Capture the cell that displays the provided text and extract its [X, Y] central coordinate. 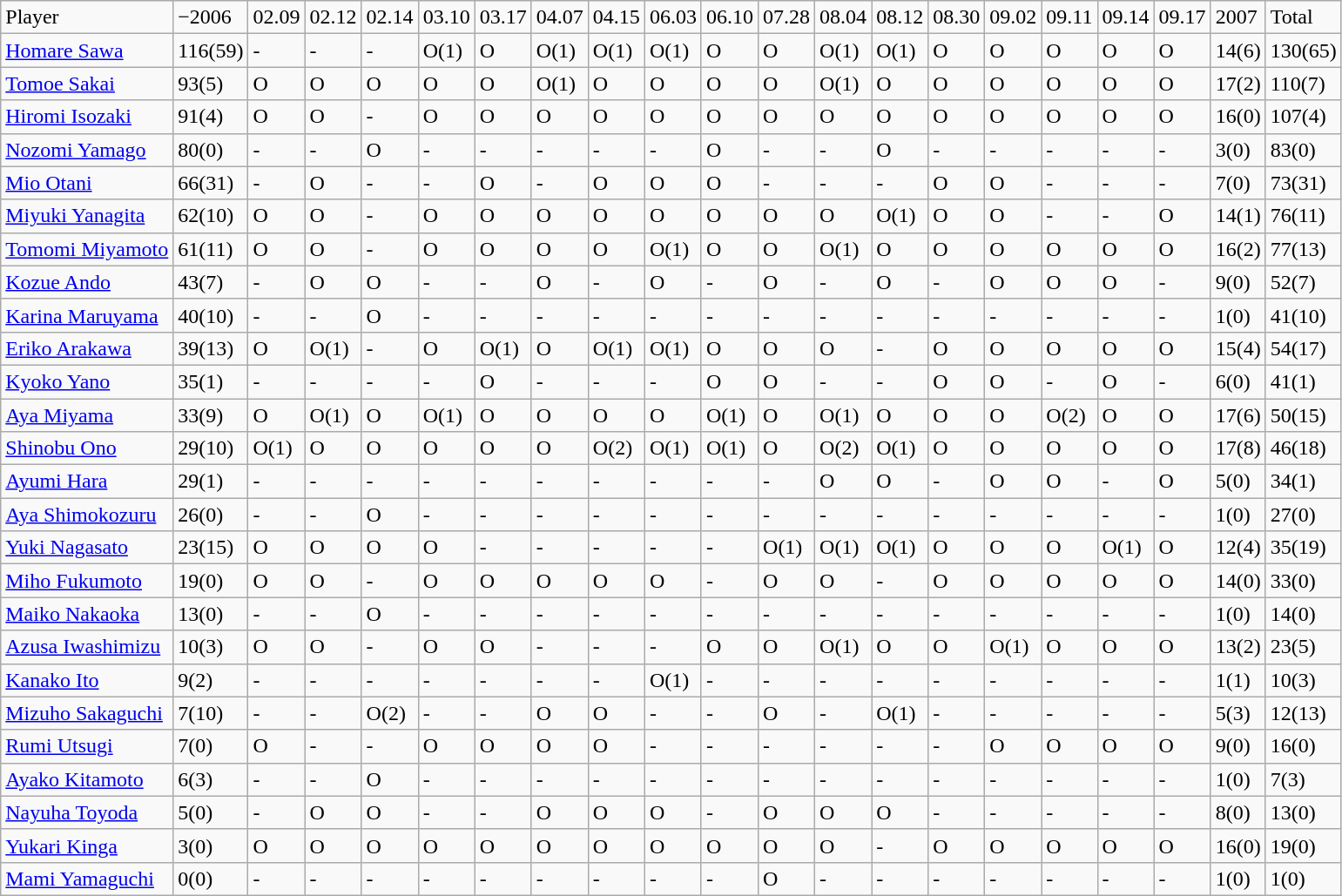
Miyuki Yanagita [87, 216]
35(1) [211, 381]
Nozomi Yamago [87, 150]
33(9) [211, 415]
Karina Maruyama [87, 315]
54(17) [1303, 348]
Yukari Kinga [87, 845]
6(0) [1238, 381]
41(1) [1303, 381]
50(15) [1303, 415]
0(0) [211, 879]
Miho Fukumoto [87, 581]
8(0) [1238, 812]
Nayuha Toyoda [87, 812]
41(10) [1303, 315]
5(3) [1238, 713]
02.12 [333, 17]
Aya Shimokozuru [87, 515]
06.03 [672, 17]
02.09 [277, 17]
Azusa Iwashimizu [87, 647]
09.02 [1014, 17]
03.10 [446, 17]
Eriko Arakawa [87, 348]
09.11 [1069, 17]
13(2) [1238, 647]
Ayako Kitamoto [87, 779]
110(7) [1303, 84]
16(2) [1238, 249]
17(8) [1238, 448]
61(11) [211, 249]
116(59) [211, 51]
107(4) [1303, 117]
Mami Yamaguchi [87, 879]
Hiromi Isozaki [87, 117]
39(13) [211, 348]
93(5) [211, 84]
23(15) [211, 548]
83(0) [1303, 150]
Mizuho Sakaguchi [87, 713]
62(10) [211, 216]
40(10) [211, 315]
Tomoe Sakai [87, 84]
26(0) [211, 515]
Yuki Nagasato [87, 548]
80(0) [211, 150]
27(0) [1303, 515]
03.17 [503, 17]
17(2) [1238, 84]
77(13) [1303, 249]
−2006 [211, 17]
02.14 [390, 17]
09.14 [1125, 17]
08.12 [900, 17]
91(4) [211, 117]
7(10) [211, 713]
35(19) [1303, 548]
15(4) [1238, 348]
09.17 [1183, 17]
Maiko Nakaoka [87, 614]
29(10) [211, 448]
73(31) [1303, 183]
76(11) [1303, 216]
Mio Otani [87, 183]
04.15 [617, 17]
34(1) [1303, 482]
07.28 [787, 17]
Total [1303, 17]
66(31) [211, 183]
Tomomi Miyamoto [87, 249]
2007 [1238, 17]
9(2) [211, 680]
Rumi Utsugi [87, 746]
06.10 [730, 17]
Kanako Ito [87, 680]
Player [87, 17]
29(1) [211, 482]
Kyoko Yano [87, 381]
Ayumi Hara [87, 482]
12(13) [1303, 713]
Homare Sawa [87, 51]
04.07 [559, 17]
14(1) [1238, 216]
Aya Miyama [87, 415]
08.04 [843, 17]
7(3) [1303, 779]
6(3) [211, 779]
43(7) [211, 282]
14(6) [1238, 51]
1(1) [1238, 680]
52(7) [1303, 282]
08.30 [956, 17]
12(4) [1238, 548]
Kozue Ando [87, 282]
23(5) [1303, 647]
33(0) [1303, 581]
Shinobu Ono [87, 448]
130(65) [1303, 51]
46(18) [1303, 448]
17(6) [1238, 415]
